Identify which cell holds the provided text, then report its (x, y) central coordinate. 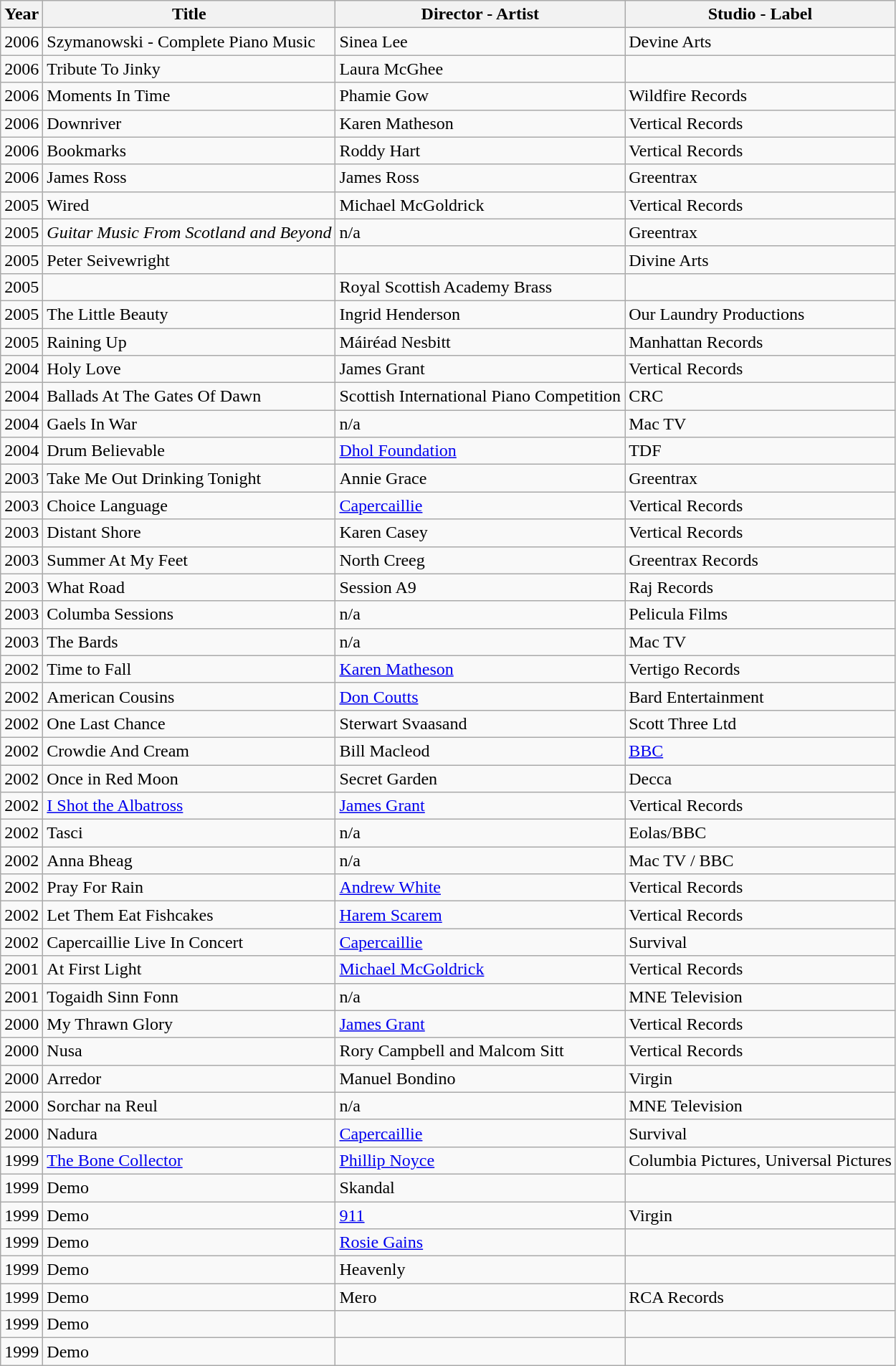
Laura McGhee (480, 69)
Máiréad Nesbitt (480, 342)
American Cousins (189, 696)
RCA Records (761, 1297)
One Last Chance (189, 724)
Take Me Out Drinking Tonight (189, 478)
Mero (480, 1297)
Divine Arts (761, 260)
Time to Fall (189, 669)
Pelicula Films (761, 615)
Bard Entertainment (761, 696)
Harem Scarem (480, 915)
Title (189, 14)
Karen Casey (480, 533)
Capercaillie Live In Concert (189, 942)
Director - Artist (480, 14)
CRC (761, 397)
Sinea Lee (480, 42)
Bill Macleod (480, 751)
Skandal (480, 1187)
Pray For Rain (189, 888)
Wildfire Records (761, 96)
Session A9 (480, 587)
Andrew White (480, 888)
Bookmarks (189, 151)
Tasci (189, 833)
Phillip Noyce (480, 1160)
Moments In Time (189, 96)
Decca (761, 778)
Sorchar na Reul (189, 1106)
Arredor (189, 1078)
Choice Language (189, 506)
Eolas/BBC (761, 833)
Columba Sessions (189, 615)
Heavenly (480, 1270)
Greentrax Records (761, 560)
Summer At My Feet (189, 560)
Guitar Music From Scotland and Beyond (189, 232)
Gaels In War (189, 424)
The Bone Collector (189, 1160)
Dhol Foundation (480, 451)
Drum Believable (189, 451)
Mac TV / BBC (761, 860)
911 (480, 1215)
Let Them Eat Fishcakes (189, 915)
Annie Grace (480, 478)
Downriver (189, 123)
BBC (761, 751)
Togaidh Sinn Fonn (189, 997)
Columbia Pictures, Universal Pictures (761, 1160)
Holy Love (189, 369)
Royal Scottish Academy Brass (480, 287)
Secret Garden (480, 778)
The Little Beauty (189, 314)
The Bards (189, 642)
Raining Up (189, 342)
Year (22, 14)
Nusa (189, 1051)
Scottish International Piano Competition (480, 397)
At First Light (189, 969)
Ingrid Henderson (480, 314)
Crowdie And Cream (189, 751)
Phamie Gow (480, 96)
Devine Arts (761, 42)
Raj Records (761, 587)
Szymanowski - Complete Piano Music (189, 42)
Rory Campbell and Malcom Sitt (480, 1051)
What Road (189, 587)
TDF (761, 451)
Ballads At The Gates Of Dawn (189, 397)
Distant Shore (189, 533)
I Shot the Albatross (189, 806)
Nadura (189, 1133)
Roddy Hart (480, 151)
Manuel Bondino (480, 1078)
Once in Red Moon (189, 778)
Manhattan Records (761, 342)
Vertigo Records (761, 669)
Sterwart Svaasand (480, 724)
Wired (189, 205)
My Thrawn Glory (189, 1024)
Peter Seivewright (189, 260)
Studio - Label (761, 14)
Tribute To Jinky (189, 69)
Scott Three Ltd (761, 724)
North Creeg (480, 560)
Don Coutts (480, 696)
Rosie Gains (480, 1243)
Our Laundry Productions (761, 314)
Anna Bheag (189, 860)
